Find where the given text appears and provide that cell's center as (X, Y) coordinate. 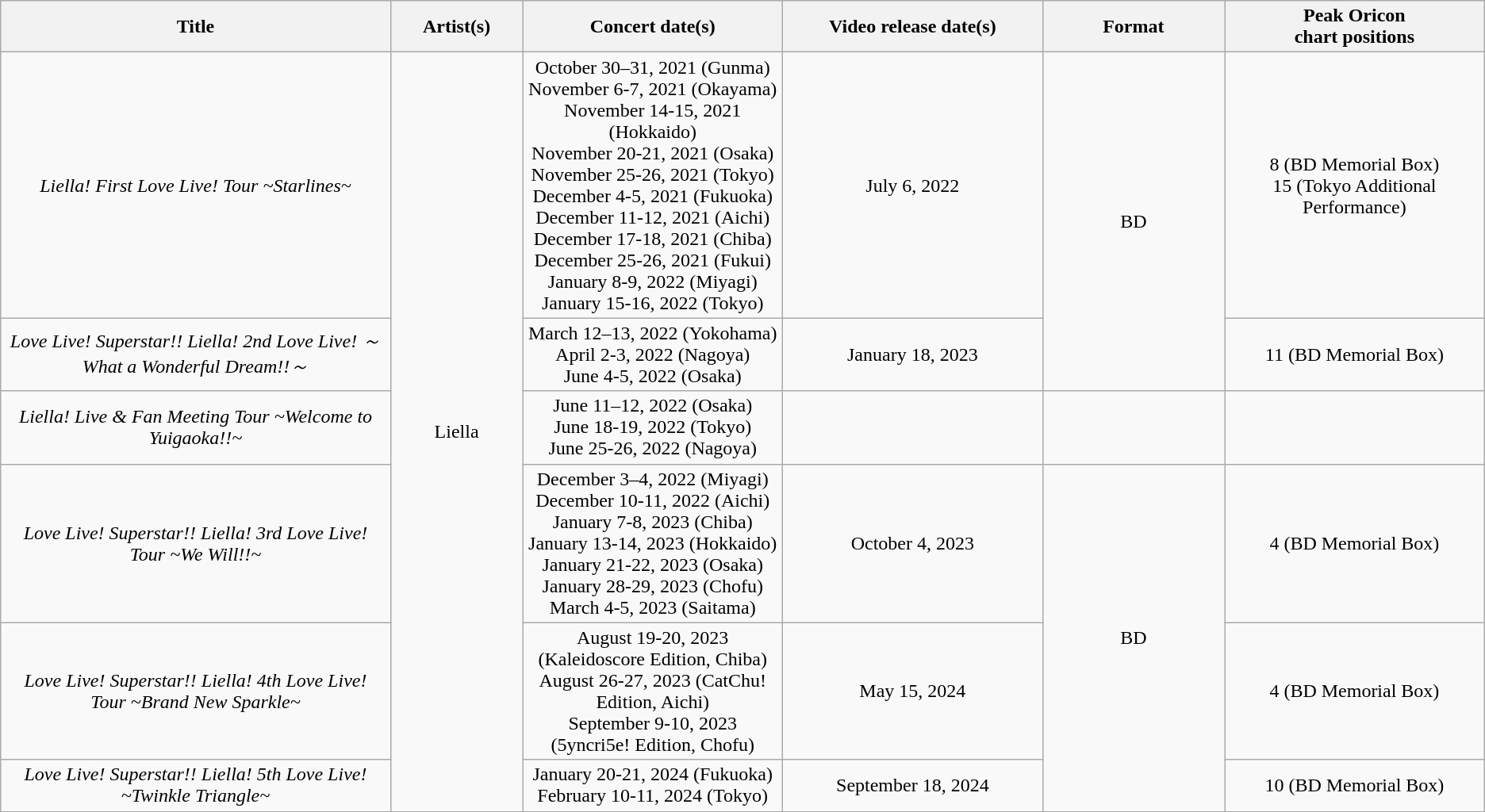
March 12–13, 2022 (Yokohama)April 2-3, 2022 (Nagoya)June 4-5, 2022 (Osaka) (653, 354)
October 4, 2023 (913, 543)
January 18, 2023 (913, 354)
June 11–12, 2022 (Osaka)June 18-19, 2022 (Tokyo)June 25-26, 2022 (Nagoya) (653, 427)
Liella! Live & Fan Meeting Tour ~Welcome to Yuigaoka!!~ (195, 427)
10 (BD Memorial Box) (1355, 785)
July 6, 2022 (913, 186)
Title (195, 27)
May 15, 2024 (913, 691)
Artist(s) (457, 27)
September 18, 2024 (913, 785)
11 (BD Memorial Box) (1355, 354)
Concert date(s) (653, 27)
January 20-21, 2024 (Fukuoka)February 10-11, 2024 (Tokyo) (653, 785)
Liella (457, 431)
Love Live! Superstar!! Liella! 3rd Love Live! Tour ~We Will!!~ (195, 543)
Liella! First Love Live! Tour ~Starlines~ (195, 186)
Love Live! Superstar!! Liella! 2nd Love Live! ～What a Wonderful Dream!!～ (195, 354)
Peak Oriconchart positions (1355, 27)
Format (1133, 27)
Video release date(s) (913, 27)
8 (BD Memorial Box)15 (Tokyo Additional Performance) (1355, 186)
Love Live! Superstar!! Liella! 5th Love Live! ~Twinkle Triangle~ (195, 785)
August 19-20, 2023 (Kaleidoscore Edition, Chiba)August 26-27, 2023 (CatChu! Edition, Aichi)September 9-10, 2023 (5yncri5e! Edition, Chofu) (653, 691)
Love Live! Superstar!! Liella! 4th Love Live! Tour ~Brand New Sparkle~ (195, 691)
